From the cell containing the given text, extract its center point as [X, Y] coordinate. 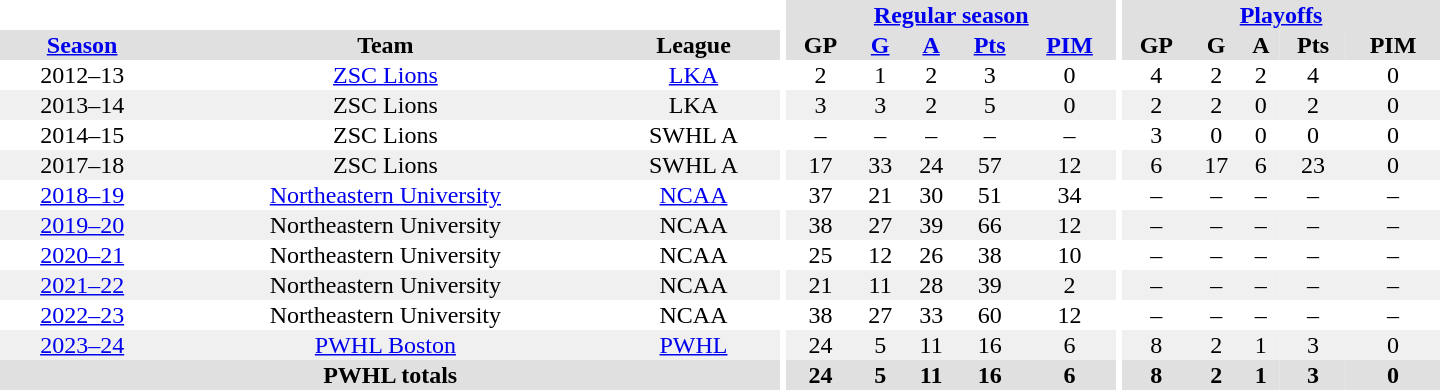
34 [1070, 195]
2018–19 [82, 195]
League [694, 45]
30 [932, 195]
2017–18 [82, 165]
25 [820, 255]
2013–14 [82, 105]
2019–20 [82, 225]
Regular season [951, 15]
2020–21 [82, 255]
23 [1313, 165]
Team [385, 45]
10 [1070, 255]
2014–15 [82, 135]
60 [990, 315]
2021–22 [82, 285]
PWHL totals [390, 375]
2012–13 [82, 75]
57 [990, 165]
2023–24 [82, 345]
28 [932, 285]
Season [82, 45]
Playoffs [1281, 15]
PWHL [694, 345]
26 [932, 255]
51 [990, 195]
66 [990, 225]
PWHL Boston [385, 345]
37 [820, 195]
2022–23 [82, 315]
